Pinpoint the cell where the given text exists, returning its [X, Y] midpoint coordinate. 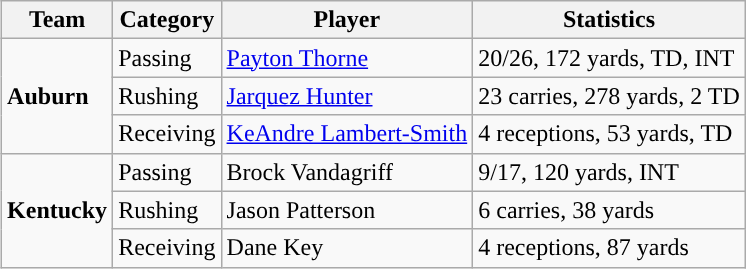
Brock Vandagriff [347, 172]
Category [167, 20]
Statistics [610, 20]
KeAndre Lambert-Smith [347, 134]
Auburn [58, 96]
Player [347, 20]
Kentucky [58, 210]
Team [58, 20]
6 carries, 38 yards [610, 210]
4 receptions, 53 yards, TD [610, 134]
20/26, 172 yards, TD, INT [610, 58]
Dane Key [347, 248]
Jason Patterson [347, 210]
Payton Thorne [347, 58]
23 carries, 278 yards, 2 TD [610, 96]
4 receptions, 87 yards [610, 248]
9/17, 120 yards, INT [610, 172]
Jarquez Hunter [347, 96]
